Determine the (X, Y) coordinate at the center of the cell enclosing the given text.  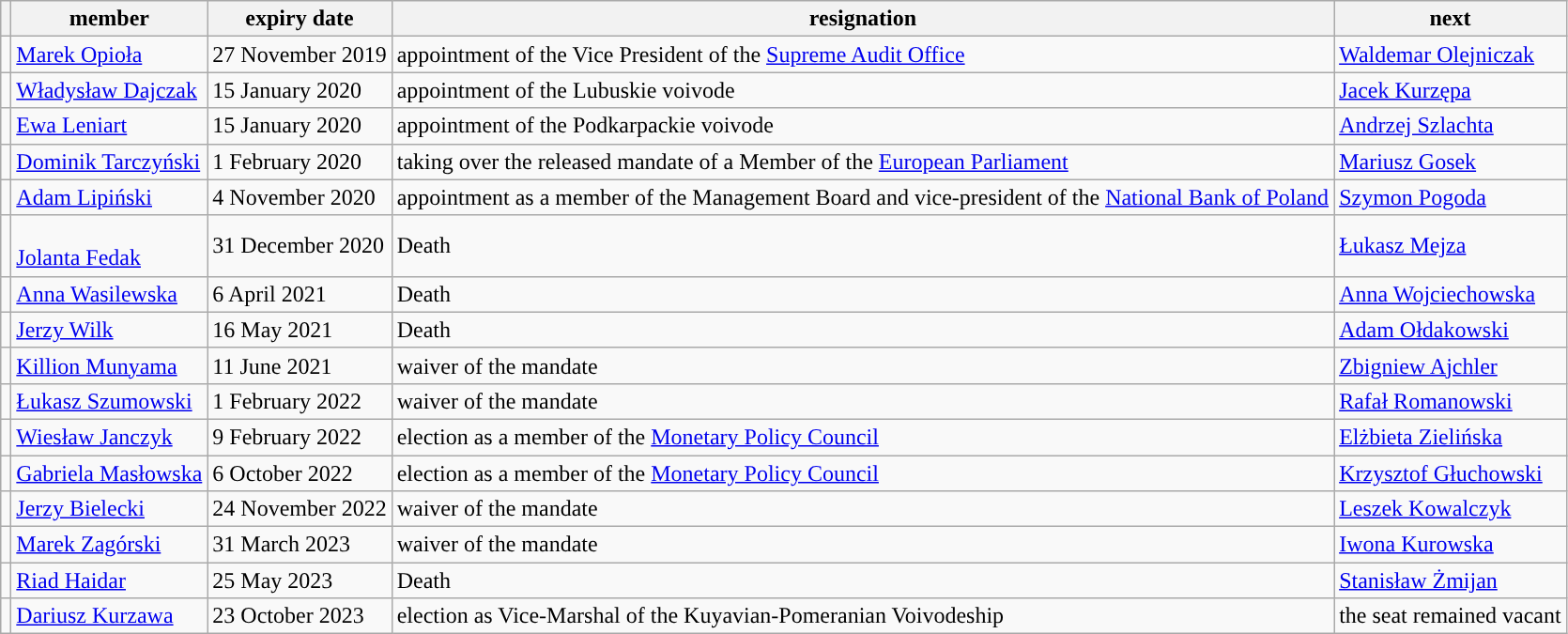
Władysław Dajczak (109, 90)
27 November 2019 (300, 54)
resignation (862, 19)
member (109, 19)
Adam Ołdakowski (1451, 330)
Jacek Kurzępa (1451, 90)
16 May 2021 (300, 330)
Riad Haidar (109, 580)
Ewa Leniart (109, 126)
appointment of the Podkarpackie voivode (862, 126)
Dariusz Kurzawa (109, 616)
31 December 2020 (300, 246)
Szymon Pogoda (1451, 197)
Gabriela Masłowska (109, 472)
Łukasz Szumowski (109, 401)
Killion Munyama (109, 365)
taking over the released mandate of a Member of the European Parliament (862, 162)
6 October 2022 (300, 472)
Anna Wasilewska (109, 294)
Zbigniew Ajchler (1451, 365)
next (1451, 19)
Jerzy Bielecki (109, 509)
Adam Lipiński (109, 197)
Anna Wojciechowska (1451, 294)
4 November 2020 (300, 197)
Stanisław Żmijan (1451, 580)
9 February 2022 (300, 437)
Andrzej Szlachta (1451, 126)
11 June 2021 (300, 365)
Iwona Kurowska (1451, 545)
Mariusz Gosek (1451, 162)
Jerzy Wilk (109, 330)
election as Vice-Marshal of the Kuyavian-Pomeranian Voivodeship (862, 616)
appointment of the Lubuskie voivode (862, 90)
appointment as a member of the Management Board and vice-president of the National Bank of Poland (862, 197)
the seat remained vacant (1451, 616)
Rafał Romanowski (1451, 401)
Krzysztof Głuchowski (1451, 472)
31 March 2023 (300, 545)
25 May 2023 (300, 580)
expiry date (300, 19)
1 February 2022 (300, 401)
Dominik Tarczyński (109, 162)
Wiesław Janczyk (109, 437)
appointment of the Vice President of the Supreme Audit Office (862, 54)
Marek Zagórski (109, 545)
Łukasz Mejza (1451, 246)
6 April 2021 (300, 294)
24 November 2022 (300, 509)
23 October 2023 (300, 616)
Waldemar Olejniczak (1451, 54)
Leszek Kowalczyk (1451, 509)
Elżbieta Zielińska (1451, 437)
Marek Opioła (109, 54)
Jolanta Fedak (109, 246)
1 February 2020 (300, 162)
